Provide the [X, Y] coordinate of the cell's center where the given text is located.  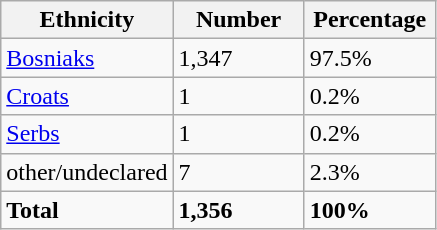
97.5% [370, 58]
100% [370, 210]
Serbs [87, 134]
1,347 [238, 58]
1,356 [238, 210]
2.3% [370, 172]
Percentage [370, 20]
Number [238, 20]
other/undeclared [87, 172]
Croats [87, 96]
Total [87, 210]
7 [238, 172]
Ethnicity [87, 20]
Bosniaks [87, 58]
